Find where the given text appears and provide that cell's center as (X, Y) coordinate. 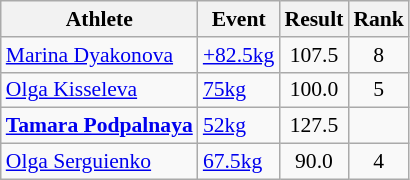
Tamara Podpalnaya (100, 126)
Marina Dyakonova (100, 55)
107.5 (314, 55)
Olga Serguienko (100, 162)
8 (378, 55)
67.5kg (239, 162)
75kg (239, 90)
52kg (239, 126)
Result (314, 19)
100.0 (314, 90)
Athlete (100, 19)
5 (378, 90)
+82.5kg (239, 55)
Olga Kisseleva (100, 90)
Rank (378, 19)
4 (378, 162)
90.0 (314, 162)
Event (239, 19)
127.5 (314, 126)
